Output the (x, y) coordinate of the center of the cell containing the given text.  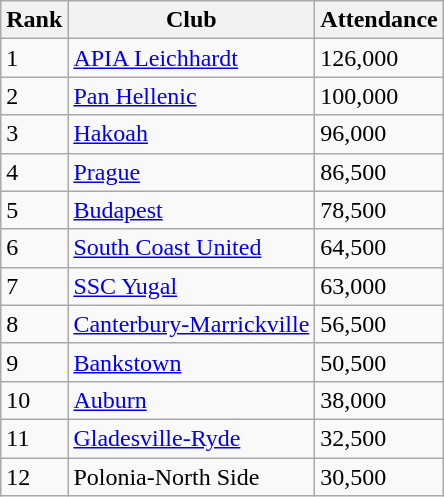
32,500 (379, 438)
56,500 (379, 324)
Pan Hellenic (192, 96)
100,000 (379, 96)
Polonia-North Side (192, 477)
3 (34, 134)
4 (34, 172)
Bankstown (192, 362)
9 (34, 362)
86,500 (379, 172)
50,500 (379, 362)
Hakoah (192, 134)
7 (34, 286)
South Coast United (192, 248)
6 (34, 248)
96,000 (379, 134)
64,500 (379, 248)
Prague (192, 172)
Canterbury-Marrickville (192, 324)
Budapest (192, 210)
38,000 (379, 400)
Auburn (192, 400)
1 (34, 58)
Club (192, 20)
2 (34, 96)
5 (34, 210)
8 (34, 324)
30,500 (379, 477)
63,000 (379, 286)
Rank (34, 20)
10 (34, 400)
126,000 (379, 58)
78,500 (379, 210)
Gladesville-Ryde (192, 438)
Attendance (379, 20)
SSC Yugal (192, 286)
11 (34, 438)
12 (34, 477)
APIA Leichhardt (192, 58)
